Search for the cell housing the specified text and yield its (X, Y) center coordinate. 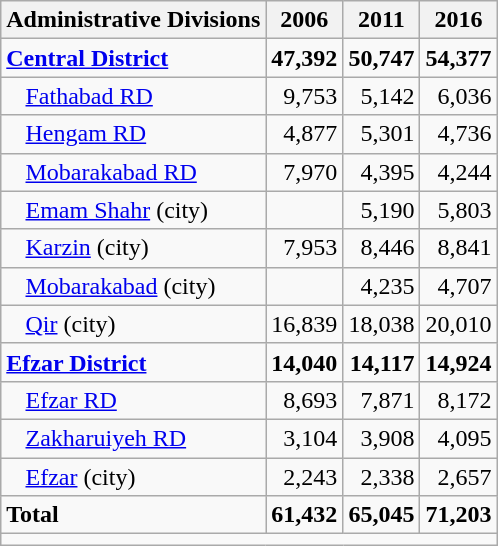
6,036 (458, 96)
2006 (304, 20)
4,707 (458, 286)
Efzar District (134, 362)
2,338 (382, 477)
Emam Shahr (city) (134, 210)
Total (134, 515)
4,395 (382, 172)
5,142 (382, 96)
Central District (134, 58)
Efzar (city) (134, 477)
Karzin (city) (134, 248)
Qir (city) (134, 324)
4,244 (458, 172)
Efzar RD (134, 400)
7,970 (304, 172)
8,693 (304, 400)
Fathabad RD (134, 96)
14,040 (304, 362)
4,877 (304, 134)
Zakharuiyeh RD (134, 438)
8,172 (458, 400)
2011 (382, 20)
47,392 (304, 58)
2016 (458, 20)
16,839 (304, 324)
4,095 (458, 438)
2,243 (304, 477)
Mobarakabad RD (134, 172)
Administrative Divisions (134, 20)
54,377 (458, 58)
3,104 (304, 438)
2,657 (458, 477)
Hengam RD (134, 134)
7,953 (304, 248)
3,908 (382, 438)
5,301 (382, 134)
5,190 (382, 210)
71,203 (458, 515)
Mobarakabad (city) (134, 286)
18,038 (382, 324)
65,045 (382, 515)
5,803 (458, 210)
50,747 (382, 58)
4,736 (458, 134)
7,871 (382, 400)
14,117 (382, 362)
61,432 (304, 515)
20,010 (458, 324)
9,753 (304, 96)
8,446 (382, 248)
14,924 (458, 362)
4,235 (382, 286)
8,841 (458, 248)
